Output the (x, y) coordinate of the center of the cell containing the given text.  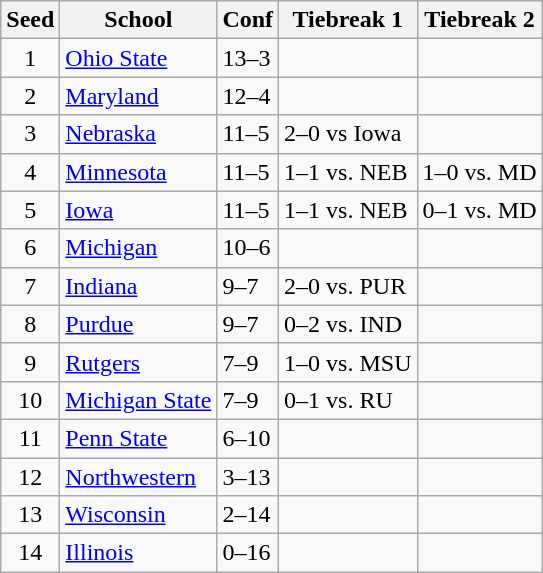
2–0 vs. PUR (348, 286)
Rutgers (138, 362)
10 (30, 400)
Illinois (138, 553)
Minnesota (138, 172)
Tiebreak 2 (480, 20)
Indiana (138, 286)
School (138, 20)
5 (30, 210)
10–6 (248, 248)
2–0 vs Iowa (348, 134)
Ohio State (138, 58)
2 (30, 96)
Tiebreak 1 (348, 20)
1–0 vs. MD (480, 172)
Iowa (138, 210)
9 (30, 362)
11 (30, 438)
Penn State (138, 438)
Purdue (138, 324)
1 (30, 58)
1–0 vs. MSU (348, 362)
Seed (30, 20)
2–14 (248, 515)
3 (30, 134)
Maryland (138, 96)
Michigan State (138, 400)
12–4 (248, 96)
14 (30, 553)
0–1 vs. MD (480, 210)
Wisconsin (138, 515)
8 (30, 324)
13–3 (248, 58)
0–1 vs. RU (348, 400)
13 (30, 515)
4 (30, 172)
Nebraska (138, 134)
3–13 (248, 477)
Northwestern (138, 477)
7 (30, 286)
Michigan (138, 248)
6–10 (248, 438)
Conf (248, 20)
6 (30, 248)
0–16 (248, 553)
0–2 vs. IND (348, 324)
12 (30, 477)
